Extract the [X, Y] coordinate from the center of the cell holding the provided text.  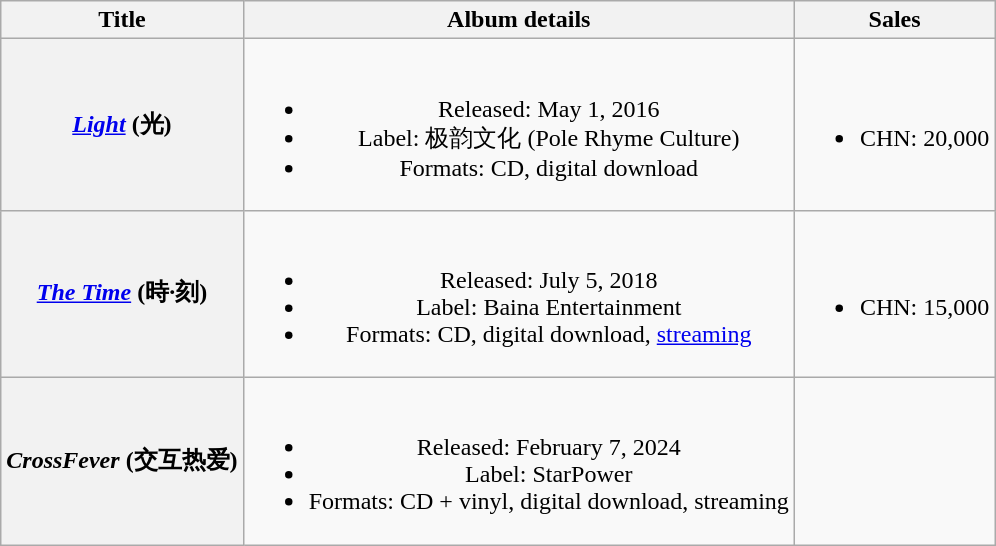
Released: July 5, 2018Label: Baina EntertainmentFormats: CD, digital download, streaming [518, 294]
Sales [894, 20]
CHN: 20,000 [894, 125]
CrossFever (交互热爱) [122, 460]
Released: May 1, 2016Label: 极韵文化 (Pole Rhyme Culture)Formats: CD, digital download [518, 125]
Light (光) [122, 125]
The Time (時·刻) [122, 294]
CHN: 15,000 [894, 294]
Title [122, 20]
Album details [518, 20]
Released: February 7, 2024Label: StarPowerFormats: CD + vinyl, digital download, streaming [518, 460]
